Determine the (X, Y) coordinate at the center of the cell enclosing the given text.  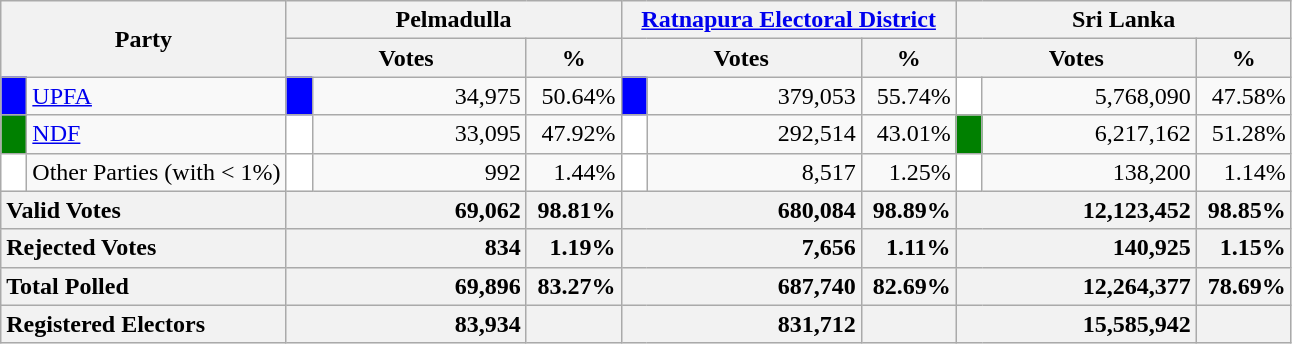
Registered Electors (144, 324)
12,123,452 (1076, 210)
69,062 (406, 210)
55.74% (908, 96)
379,053 (754, 96)
83,934 (406, 324)
15,585,942 (1076, 324)
6,217,162 (1089, 134)
834 (406, 248)
140,925 (1076, 248)
680,084 (741, 210)
992 (419, 172)
43.01% (908, 134)
1.11% (908, 248)
Pelmadulla (454, 20)
138,200 (1089, 172)
78.69% (1244, 286)
8,517 (754, 172)
47.58% (1244, 96)
Rejected Votes (144, 248)
34,975 (419, 96)
98.89% (908, 210)
47.92% (574, 134)
50.64% (574, 96)
33,095 (419, 134)
292,514 (754, 134)
1.19% (574, 248)
831,712 (741, 324)
1.15% (1244, 248)
Total Polled (144, 286)
UPFA (156, 96)
Party (144, 39)
83.27% (574, 286)
98.85% (1244, 210)
1.14% (1244, 172)
98.81% (574, 210)
Valid Votes (144, 210)
82.69% (908, 286)
7,656 (741, 248)
51.28% (1244, 134)
1.44% (574, 172)
1.25% (908, 172)
12,264,377 (1076, 286)
Ratnapura Electoral District (788, 20)
687,740 (741, 286)
5,768,090 (1089, 96)
Other Parties (with < 1%) (156, 172)
NDF (156, 134)
Sri Lanka (1124, 20)
69,896 (406, 286)
